Locate the cell with the specified text and output its (x, y) center coordinate. 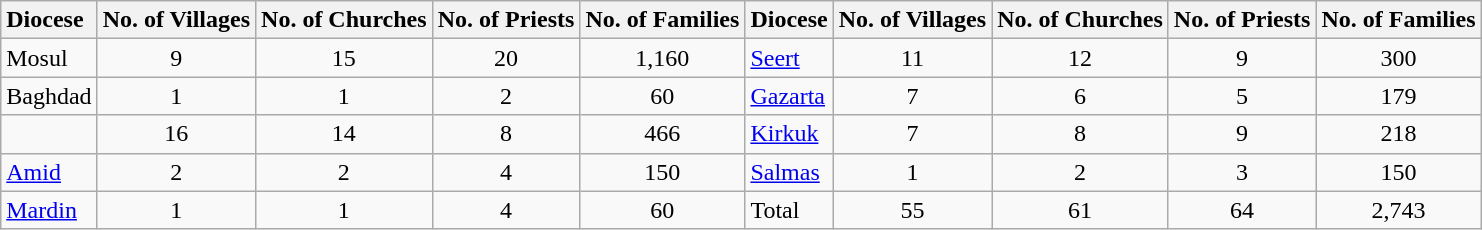
6 (1080, 96)
Baghdad (49, 96)
Gazarta (789, 96)
Seert (789, 58)
14 (344, 134)
1,160 (662, 58)
Amid (49, 172)
5 (1242, 96)
16 (176, 134)
3 (1242, 172)
Mardin (49, 210)
61 (1080, 210)
20 (506, 58)
218 (1398, 134)
300 (1398, 58)
Salmas (789, 172)
64 (1242, 210)
15 (344, 58)
Mosul (49, 58)
Kirkuk (789, 134)
179 (1398, 96)
11 (912, 58)
2,743 (1398, 210)
466 (662, 134)
12 (1080, 58)
55 (912, 210)
Total (789, 210)
